Determine the (X, Y) coordinate at the center of the cell enclosing the given text.  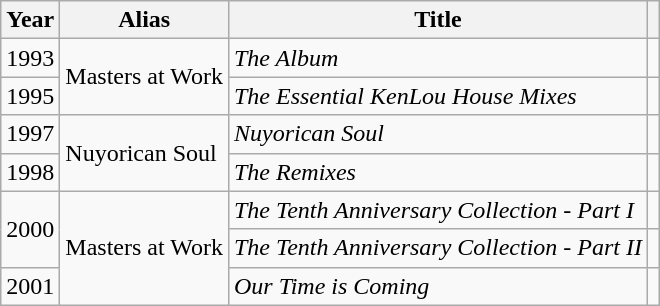
The Remixes (438, 172)
Our Time is Coming (438, 286)
1998 (30, 172)
1993 (30, 58)
1997 (30, 134)
Alias (144, 20)
The Tenth Anniversary Collection - Part II (438, 248)
Year (30, 20)
The Album (438, 58)
2000 (30, 229)
Title (438, 20)
The Essential KenLou House Mixes (438, 96)
1995 (30, 96)
The Tenth Anniversary Collection - Part I (438, 210)
2001 (30, 286)
